Scan for the cell matching the given text and deliver its (X, Y) coordinate at center. 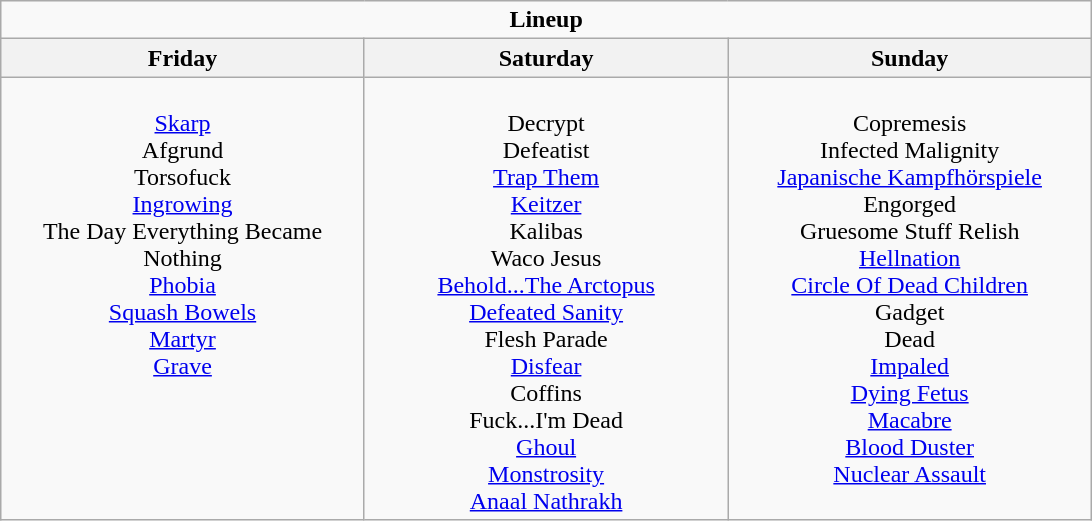
Saturday (546, 58)
Skarp Afgrund Torsofuck Ingrowing The Day Everything Became Nothing Phobia Squash Bowels Martyr Grave (183, 298)
Lineup (546, 20)
Friday (183, 58)
Sunday (910, 58)
